Detect which cell encompasses the target text, then output its (x, y) center coordinate. 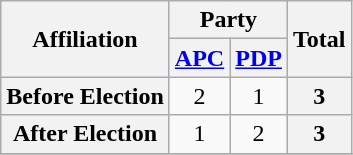
Party (228, 20)
PDP (259, 58)
Affiliation (86, 39)
Before Election (86, 96)
After Election (86, 134)
Total (319, 39)
APC (199, 58)
